Scan for the cell matching the given text and deliver its [X, Y] coordinate at center. 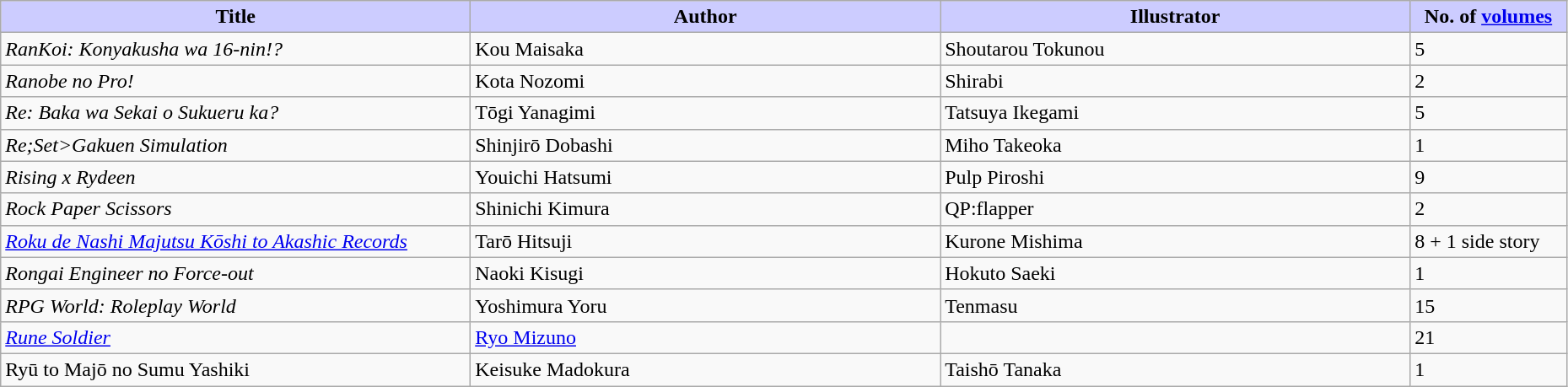
Miho Takeoka [1176, 145]
Rune Soldier [236, 337]
Rising x Rydeen [236, 177]
Taishō Tanaka [1176, 369]
No. of volumes [1489, 17]
Shoutarou Tokunou [1176, 49]
Shirabi [1176, 81]
Keisuke Madokura [705, 369]
RPG World: Roleplay World [236, 305]
15 [1489, 305]
Kurone Mishima [1176, 241]
Kota Nozomi [705, 81]
Youichi Hatsumi [705, 177]
9 [1489, 177]
Ranobe no Pro! [236, 81]
8 + 1 side story [1489, 241]
Title [236, 17]
Ryo Mizuno [705, 337]
Tenmasu [1176, 305]
Tarō Hitsuji [705, 241]
Re: Baka wa Sekai o Sukueru ka? [236, 113]
Shinichi Kimura [705, 209]
Yoshimura Yoru [705, 305]
Roku de Nashi Majutsu Kōshi to Akashic Records [236, 241]
Naoki Kisugi [705, 273]
Author [705, 17]
Kou Maisaka [705, 49]
Shinjirō Dobashi [705, 145]
Illustrator [1176, 17]
Ryū to Majō no Sumu Yashiki [236, 369]
Rongai Engineer no Force-out [236, 273]
QP:flapper [1176, 209]
Re;Set>Gakuen Simulation [236, 145]
Tatsuya Ikegami [1176, 113]
Pulp Piroshi [1176, 177]
Rock Paper Scissors [236, 209]
21 [1489, 337]
Tōgi Yanagimi [705, 113]
RanKoi: Konyakusha wa 16-nin!? [236, 49]
Hokuto Saeki [1176, 273]
